Provide the (X, Y) coordinate of the cell's center where the given text is located.  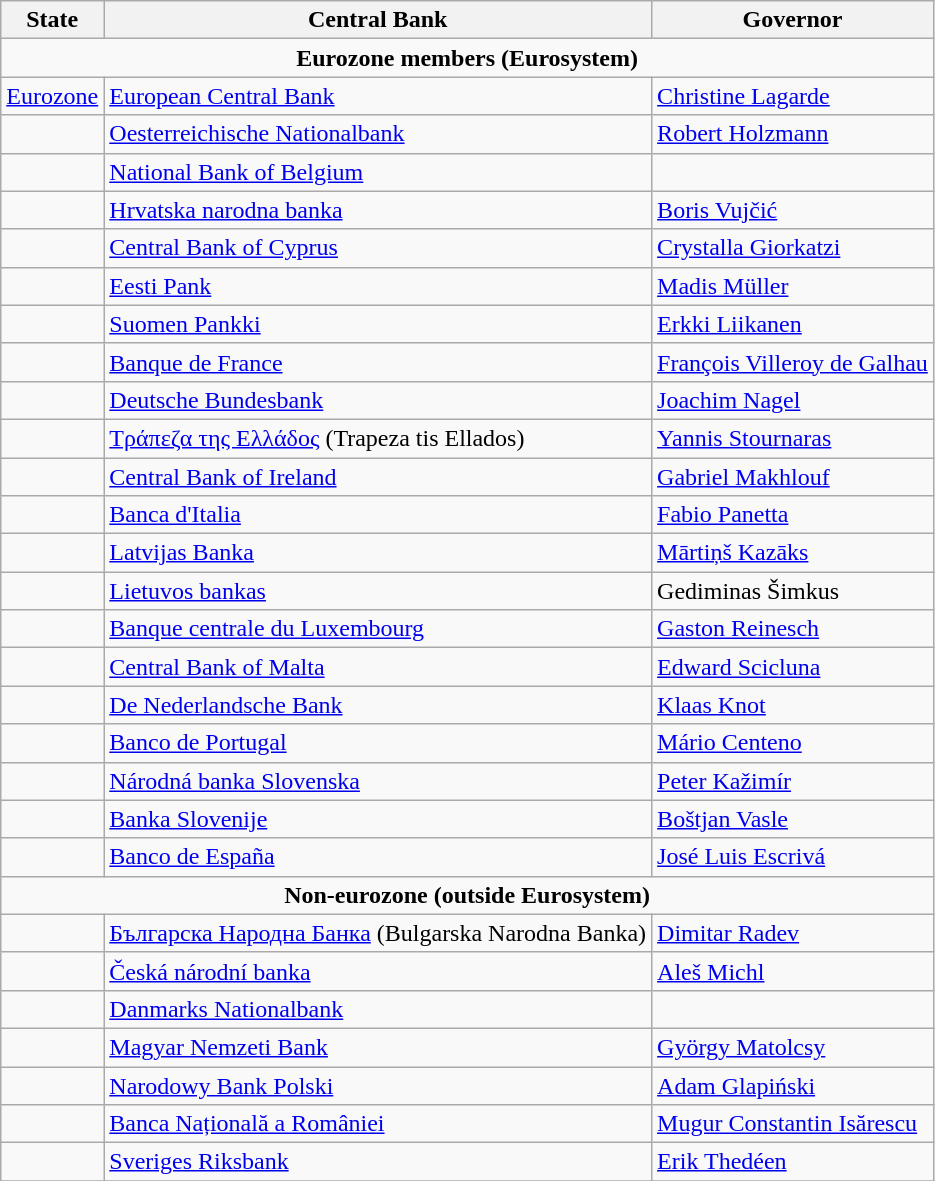
György Matolcsy (793, 1047)
Národná banka Slovenska (378, 781)
Banque de France (378, 362)
Gaston Reinesch (793, 629)
Magyar Nemzeti Bank (378, 1047)
Central Bank of Ireland (378, 477)
Banque centrale du Luxembourg (378, 629)
Adam Glapiński (793, 1085)
Deutsche Bundesbank (378, 400)
Gediminas Šimkus (793, 591)
Gabriel Makhlouf (793, 477)
Edward Scicluna (793, 667)
Dimitar Radev (793, 933)
Suomen Pankki (378, 324)
Madis Müller (793, 286)
Boris Vujčić (793, 210)
Banka Slovenije (378, 819)
Peter Kažimír (793, 781)
Mário Centeno (793, 743)
Fabio Panetta (793, 515)
Narodowy Bank Polski (378, 1085)
Lietuvos bankas (378, 591)
National Bank of Belgium (378, 172)
Sveriges Riksbank (378, 1162)
Crystalla Giorkatzi (793, 248)
José Luis Escrivá (793, 857)
Banca Națională a României (378, 1124)
State (52, 20)
François Villeroy de Galhau (793, 362)
Българска Народна Банка (Bulgarska Narodna Banka) (378, 933)
Banca d'Italia (378, 515)
Aleš Michl (793, 971)
Eurozone (52, 96)
Eesti Pank (378, 286)
Christine Lagarde (793, 96)
Hrvatska narodna banka (378, 210)
Central Bank of Cyprus (378, 248)
De Nederlandsche Bank (378, 705)
Boštjan Vasle (793, 819)
Mugur Constantin Isărescu (793, 1124)
Erik Thedéen (793, 1162)
Τράπεζα της Ελλάδος (Trapeza tis Ellados) (378, 438)
Central Bank of Malta (378, 667)
Banco de España (378, 857)
Joachim Nagel (793, 400)
Česká národní banka (378, 971)
Robert Holzmann (793, 134)
Governor (793, 20)
Yannis Stournaras (793, 438)
Eurozone members (Eurosystem) (468, 58)
Klaas Knot (793, 705)
Non-eurozone (outside Eurosystem) (468, 895)
Danmarks Nationalbank (378, 1009)
Latvijas Banka (378, 553)
Mārtiņš Kazāks (793, 553)
Oesterreichische Nationalbank (378, 134)
Erkki Liikanen (793, 324)
Banco de Portugal (378, 743)
European Central Bank (378, 96)
Central Bank (378, 20)
